Return (X, Y) of the center of cell containing provided text 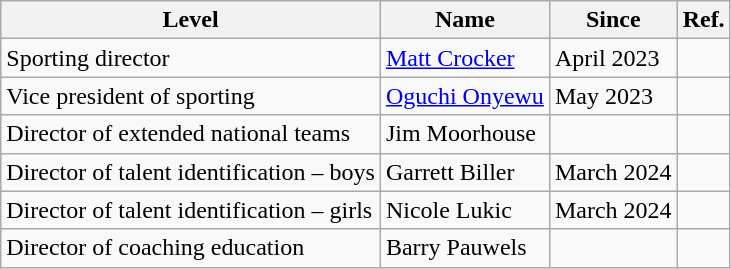
Level (191, 20)
Since (613, 20)
Ref. (704, 20)
Name (464, 20)
Director of coaching education (191, 248)
Director of talent identification – girls (191, 210)
Vice president of sporting (191, 96)
Matt Crocker (464, 58)
Sporting director (191, 58)
April 2023 (613, 58)
Barry Pauwels (464, 248)
Garrett Biller (464, 172)
Director of talent identification – boys (191, 172)
Oguchi Onyewu (464, 96)
Jim Moorhouse (464, 134)
May 2023 (613, 96)
Director of extended national teams (191, 134)
Nicole Lukic (464, 210)
